Scan for the cell matching the given text and deliver its (x, y) coordinate at center. 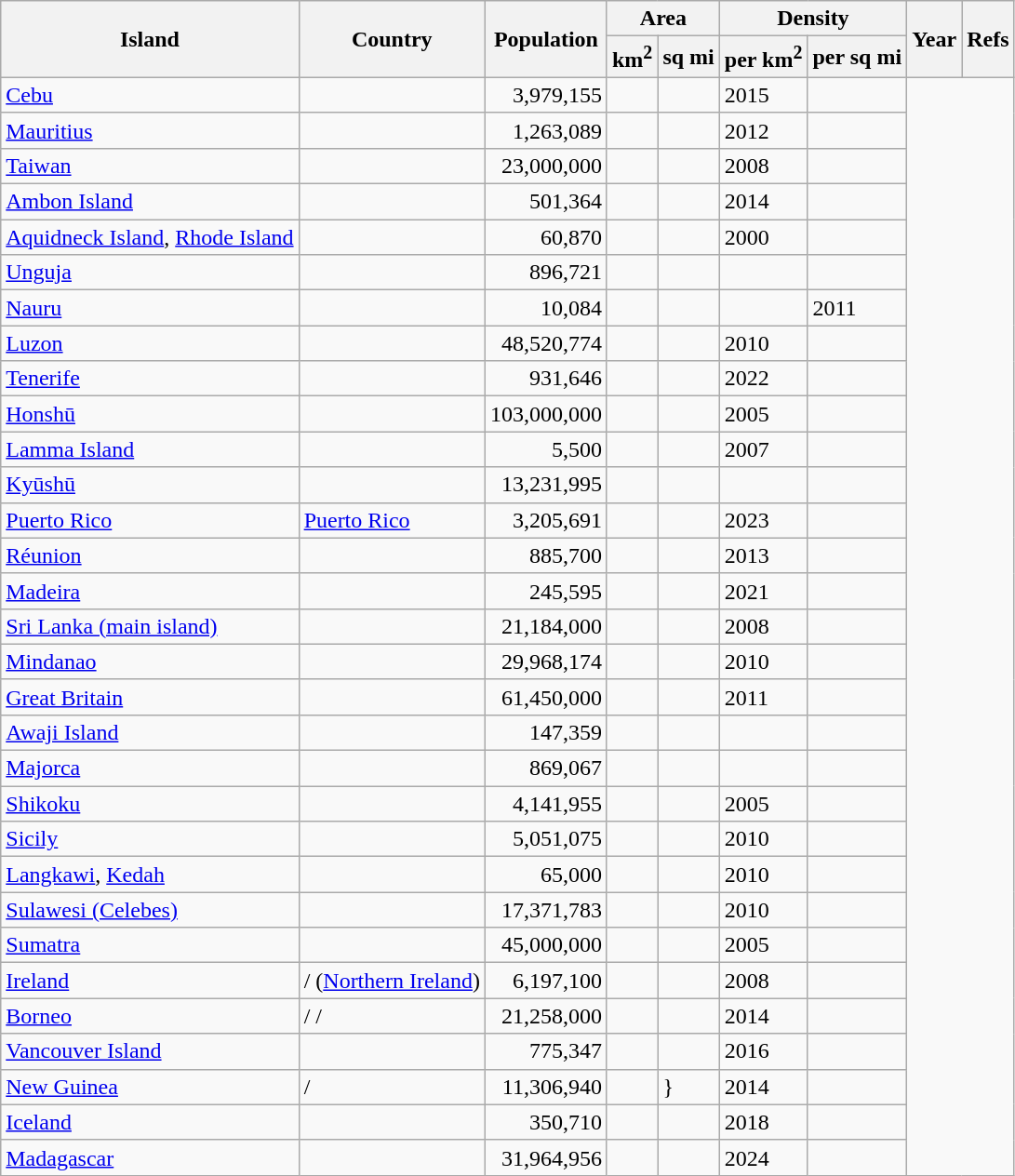
103,000,000 (545, 414)
Great Britain (150, 697)
Iceland (150, 1122)
Refs (988, 39)
/ (392, 1087)
Sulawesi (Celebes) (150, 910)
61,450,000 (545, 697)
Madagascar (150, 1157)
per sq mi (858, 58)
1,263,089 (545, 130)
45,000,000 (545, 945)
245,595 (545, 591)
Luzon (150, 343)
2000 (763, 237)
Density (813, 19)
2016 (763, 1051)
/ / (392, 1016)
Year (934, 39)
Kyūshū (150, 485)
sq mi (688, 58)
Population (545, 39)
2024 (763, 1157)
Réunion (150, 555)
km2 (632, 58)
31,964,956 (545, 1157)
Aquidneck Island, Rhode Island (150, 237)
Honshū (150, 414)
775,347 (545, 1051)
Ireland (150, 981)
Lamma Island (150, 449)
2015 (763, 95)
Sicily (150, 839)
29,968,174 (545, 661)
Sumatra (150, 945)
350,710 (545, 1122)
} (688, 1087)
885,700 (545, 555)
3,979,155 (545, 95)
Mauritius (150, 130)
per km2 (763, 58)
Taiwan (150, 166)
23,000,000 (545, 166)
Borneo (150, 1016)
/ (Northern Ireland) (392, 981)
Majorca (150, 768)
2021 (763, 591)
48,520,774 (545, 343)
2018 (763, 1122)
Langkawi, Kedah (150, 875)
147,359 (545, 732)
Area (662, 19)
65,000 (545, 875)
Unguja (150, 273)
Awaji Island (150, 732)
6,197,100 (545, 981)
Madeira (150, 591)
Shikoku (150, 804)
Nauru (150, 308)
5,051,075 (545, 839)
2013 (763, 555)
21,184,000 (545, 626)
Ambon Island (150, 202)
2023 (763, 520)
Vancouver Island (150, 1051)
896,721 (545, 273)
Mindanao (150, 661)
4,141,955 (545, 804)
2022 (763, 379)
10,084 (545, 308)
Country (392, 39)
60,870 (545, 237)
2012 (763, 130)
869,067 (545, 768)
Tenerife (150, 379)
New Guinea (150, 1087)
21,258,000 (545, 1016)
2007 (763, 449)
501,364 (545, 202)
5,500 (545, 449)
13,231,995 (545, 485)
17,371,783 (545, 910)
Sri Lanka (main island) (150, 626)
Cebu (150, 95)
3,205,691 (545, 520)
931,646 (545, 379)
11,306,940 (545, 1087)
Island (150, 39)
